Capture the cell that displays the provided text and extract its [x, y] central coordinate. 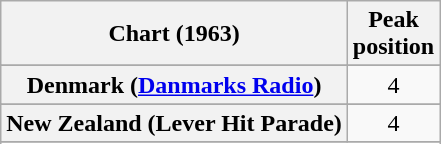
Denmark (Danmarks Radio) [174, 85]
Peakposition [393, 34]
New Zealand (Lever Hit Parade) [174, 123]
Chart (1963) [174, 34]
